Pinpoint the cell where the given text exists, returning its [X, Y] midpoint coordinate. 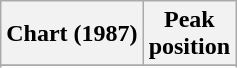
Peakposition [189, 34]
Chart (1987) [72, 34]
